Find where the given text appears and provide that cell's center as [X, Y] coordinate. 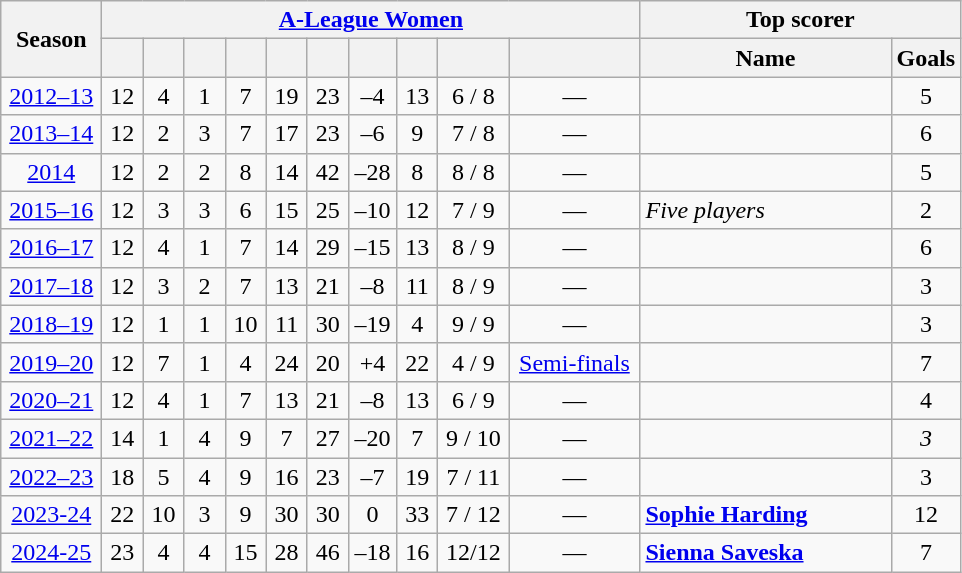
4 / 9 [474, 362]
17 [286, 134]
–7 [372, 477]
7 / 12 [474, 515]
–28 [372, 172]
Semi-finals [574, 362]
12/12 [474, 553]
6 / 9 [474, 400]
2015–16 [52, 210]
2018–19 [52, 324]
8 / 8 [474, 172]
2020–21 [52, 400]
2024-25 [52, 553]
20 [328, 362]
2023-24 [52, 515]
27 [328, 438]
6 / 8 [474, 96]
9 / 9 [474, 324]
+4 [372, 362]
0 [372, 515]
7 / 9 [474, 210]
7 / 8 [474, 134]
33 [418, 515]
42 [328, 172]
Season [52, 39]
9 / 10 [474, 438]
Sophie Harding [766, 515]
2014 [52, 172]
Top scorer [800, 20]
Goals [926, 58]
18 [122, 477]
–19 [372, 324]
2021–22 [52, 438]
2016–17 [52, 248]
Five players [766, 210]
2022–23 [52, 477]
24 [286, 362]
–18 [372, 553]
46 [328, 553]
–6 [372, 134]
2019–20 [52, 362]
28 [286, 553]
Sienna Saveska [766, 553]
29 [328, 248]
2012–13 [52, 96]
2013–14 [52, 134]
2017–18 [52, 286]
7 / 11 [474, 477]
–20 [372, 438]
–4 [372, 96]
A-League Women [371, 20]
–10 [372, 210]
Name [766, 58]
–15 [372, 248]
25 [328, 210]
